Search for the cell housing the specified text and yield its (x, y) center coordinate. 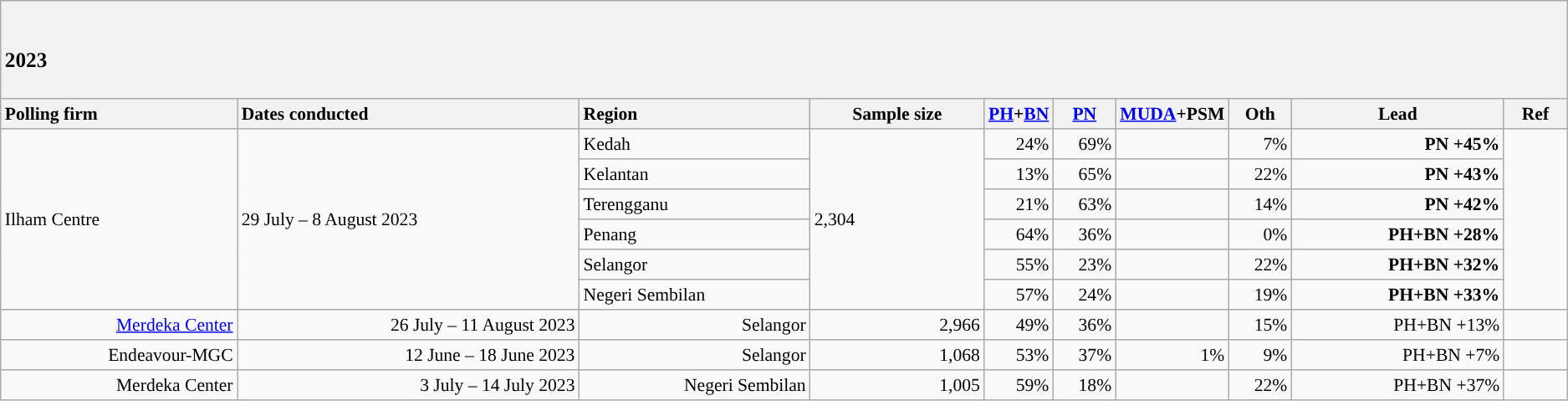
12 June – 18 June 2023 (408, 355)
Sample size (897, 114)
Ilham Centre (119, 219)
PH+BN +28% (1397, 234)
PN +42% (1397, 204)
69% (1084, 144)
MUDA+PSM (1172, 114)
PH+BN +13% (1397, 325)
7% (1259, 144)
PH+BN (1019, 114)
13% (1019, 174)
19% (1259, 295)
18% (1084, 385)
PH+BN +33% (1397, 295)
1% (1172, 355)
PN +45% (1397, 144)
57% (1019, 295)
Endeavour-MGC (119, 355)
Lead (1397, 114)
2023 (784, 50)
Polling firm (119, 114)
PH+BN +32% (1397, 265)
29 July – 8 August 2023 (408, 219)
1,005 (897, 385)
37% (1084, 355)
Ref (1535, 114)
15% (1259, 325)
21% (1019, 204)
14% (1259, 204)
53% (1019, 355)
1,068 (897, 355)
65% (1084, 174)
PN (1084, 114)
Penang (694, 234)
64% (1019, 234)
PH+BN +7% (1397, 355)
PH+BN +37% (1397, 385)
Kelantan (694, 174)
Dates conducted (408, 114)
55% (1019, 265)
2,966 (897, 325)
PN +43% (1397, 174)
Kedah (694, 144)
26 July – 11 August 2023 (408, 325)
59% (1019, 385)
Region (694, 114)
3 July – 14 July 2023 (408, 385)
23% (1084, 265)
49% (1019, 325)
Oth (1259, 114)
9% (1259, 355)
Terengganu (694, 204)
63% (1084, 204)
2,304 (897, 219)
0% (1259, 234)
